Find where the given text appears and provide that cell's center as [x, y] coordinate. 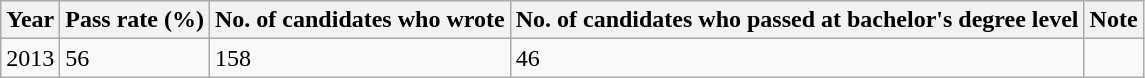
56 [135, 58]
2013 [30, 58]
46 [797, 58]
Year [30, 20]
Note [1114, 20]
Pass rate (%) [135, 20]
No. of candidates who wrote [360, 20]
No. of candidates who passed at bachelor's degree level [797, 20]
158 [360, 58]
